Pinpoint the cell where the given text exists, returning its [x, y] midpoint coordinate. 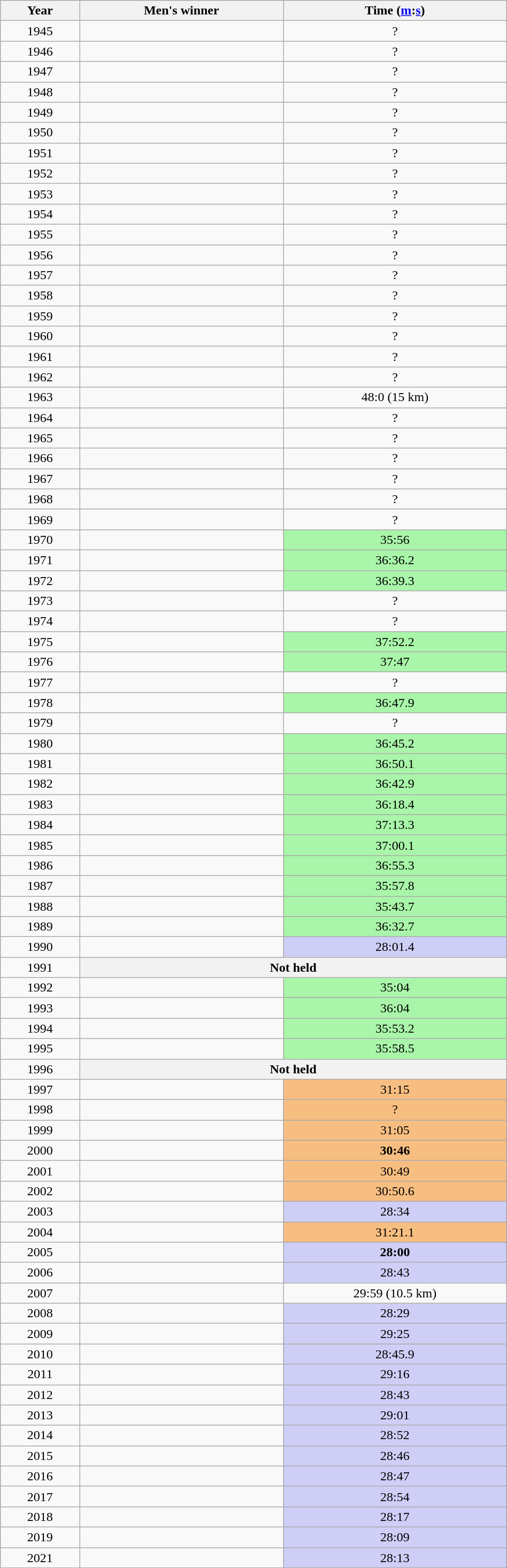
2002 [40, 1191]
29:59 (10.5 km) [395, 1293]
2000 [40, 1150]
35:58.5 [395, 1049]
1966 [40, 458]
31:05 [395, 1130]
1998 [40, 1110]
37:13.3 [395, 825]
1975 [40, 642]
2018 [40, 1517]
1993 [40, 1008]
1962 [40, 377]
2008 [40, 1313]
28:45.9 [395, 1354]
1976 [40, 662]
36:18.4 [395, 804]
1954 [40, 214]
28:01.4 [395, 947]
2014 [40, 1435]
1953 [40, 194]
2016 [40, 1476]
29:16 [395, 1374]
Men's winner [182, 11]
30:50.6 [395, 1191]
1960 [40, 336]
2012 [40, 1395]
1970 [40, 540]
1947 [40, 72]
1979 [40, 723]
1991 [40, 967]
28:29 [395, 1313]
2010 [40, 1354]
2017 [40, 1496]
35:56 [395, 540]
28:52 [395, 1435]
29:01 [395, 1415]
1987 [40, 886]
1997 [40, 1089]
1964 [40, 418]
1956 [40, 255]
1974 [40, 621]
1951 [40, 153]
1990 [40, 947]
Time (m:s) [395, 11]
2006 [40, 1273]
37:00.1 [395, 845]
35:53.2 [395, 1028]
36:04 [395, 1008]
1958 [40, 296]
1955 [40, 234]
1985 [40, 845]
36:50.1 [395, 764]
1986 [40, 865]
1996 [40, 1069]
2015 [40, 1456]
30:46 [395, 1150]
1968 [40, 499]
1999 [40, 1130]
1980 [40, 743]
1961 [40, 357]
2007 [40, 1293]
1969 [40, 519]
2019 [40, 1537]
Year [40, 11]
1945 [40, 31]
1950 [40, 133]
2004 [40, 1232]
2013 [40, 1415]
1984 [40, 825]
36:55.3 [395, 865]
1989 [40, 927]
2005 [40, 1252]
1994 [40, 1028]
1973 [40, 601]
1965 [40, 438]
36:47.9 [395, 703]
36:45.2 [395, 743]
2009 [40, 1334]
1981 [40, 764]
36:39.3 [395, 580]
1949 [40, 112]
1971 [40, 560]
28:47 [395, 1476]
1948 [40, 92]
2011 [40, 1374]
28:13 [395, 1558]
28:09 [395, 1537]
2003 [40, 1211]
1946 [40, 51]
2021 [40, 1558]
36:42.9 [395, 784]
48:0 (15 km) [395, 397]
28:34 [395, 1211]
2001 [40, 1171]
1982 [40, 784]
37:47 [395, 662]
1977 [40, 682]
36:36.2 [395, 560]
28:00 [395, 1252]
28:17 [395, 1517]
1978 [40, 703]
35:43.7 [395, 906]
1959 [40, 316]
35:57.8 [395, 886]
28:46 [395, 1456]
36:32.7 [395, 927]
1967 [40, 479]
1992 [40, 988]
1995 [40, 1049]
1952 [40, 173]
1983 [40, 804]
29:25 [395, 1334]
28:54 [395, 1496]
1972 [40, 580]
1988 [40, 906]
35:04 [395, 988]
1957 [40, 275]
30:49 [395, 1171]
31:21.1 [395, 1232]
1963 [40, 397]
31:15 [395, 1089]
37:52.2 [395, 642]
